Provide the [x, y] coordinate of the cell's center where the given text is located.  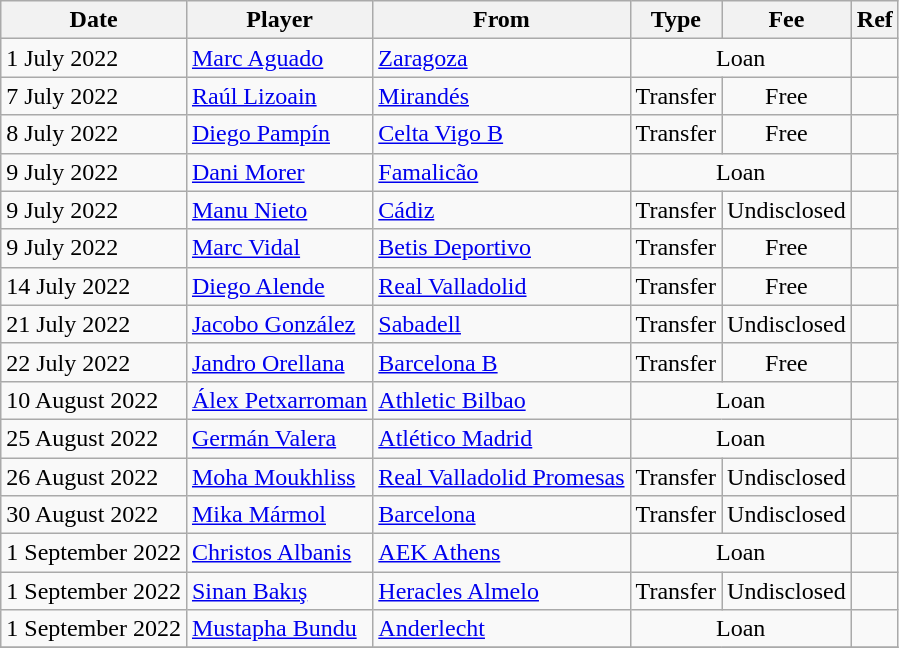
Marc Aguado [279, 58]
Jandro Orellana [279, 362]
14 July 2022 [94, 286]
Christos Albanis [279, 553]
Germán Valera [279, 438]
Real Valladolid [502, 286]
Heracles Almelo [502, 591]
21 July 2022 [94, 324]
Cádiz [502, 210]
Mirandés [502, 96]
Manu Nieto [279, 210]
Álex Petxarroman [279, 400]
Anderlecht [502, 629]
Mika Mármol [279, 515]
Athletic Bilbao [502, 400]
Fee [787, 20]
8 July 2022 [94, 134]
Moha Moukhliss [279, 477]
7 July 2022 [94, 96]
Mustapha Bundu [279, 629]
Ref [874, 20]
Zaragoza [502, 58]
Marc Vidal [279, 248]
Famalicão [502, 172]
26 August 2022 [94, 477]
Atlético Madrid [502, 438]
Dani Morer [279, 172]
Type [676, 20]
Barcelona B [502, 362]
Diego Pampín [279, 134]
30 August 2022 [94, 515]
25 August 2022 [94, 438]
Player [279, 20]
Date [94, 20]
Raúl Lizoain [279, 96]
From [502, 20]
Betis Deportivo [502, 248]
22 July 2022 [94, 362]
Diego Alende [279, 286]
Jacobo González [279, 324]
Barcelona [502, 515]
Real Valladolid Promesas [502, 477]
Celta Vigo B [502, 134]
AEK Athens [502, 553]
Sinan Bakış [279, 591]
10 August 2022 [94, 400]
Sabadell [502, 324]
1 July 2022 [94, 58]
